Locate the cell with the specified text and output its [X, Y] center coordinate. 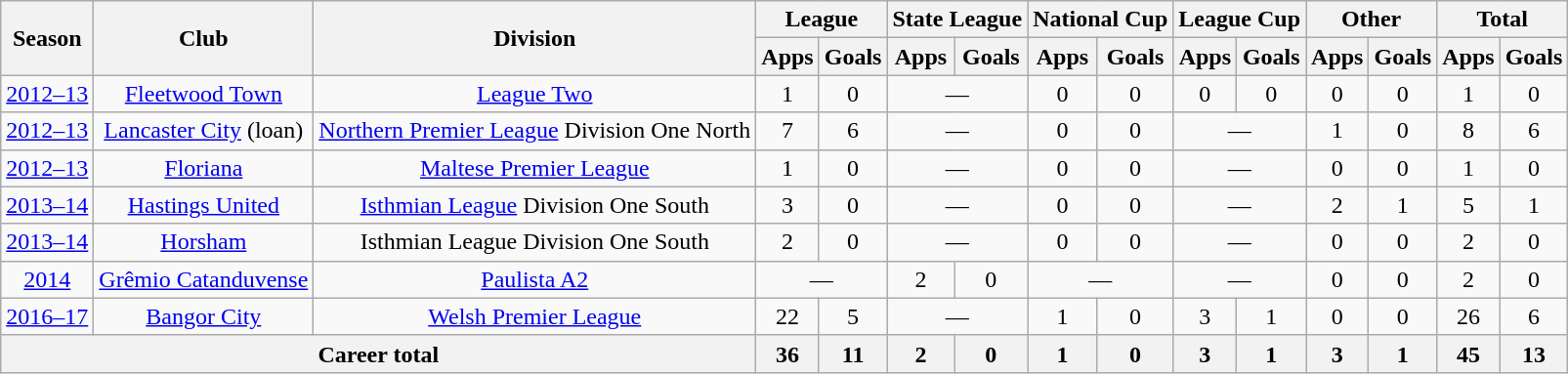
Lancaster City (loan) [203, 131]
8 [1468, 131]
Hastings United [203, 205]
Career total [379, 353]
Grêmio Catanduvense [203, 279]
National Cup [1100, 20]
2016–17 [47, 316]
League Cup [1240, 20]
2014 [47, 279]
League Two [535, 94]
Northern Premier League Division One North [535, 131]
Bangor City [203, 316]
Total [1503, 20]
State League [957, 20]
26 [1468, 316]
Other [1372, 20]
11 [853, 353]
Division [535, 38]
Fleetwood Town [203, 94]
45 [1468, 353]
Club [203, 38]
13 [1534, 353]
36 [787, 353]
Floriana [203, 168]
League [822, 20]
Horsham [203, 242]
Paulista A2 [535, 279]
7 [787, 131]
Season [47, 38]
Maltese Premier League [535, 168]
22 [787, 316]
Welsh Premier League [535, 316]
